Scan for the cell matching the given text and deliver its (X, Y) coordinate at center. 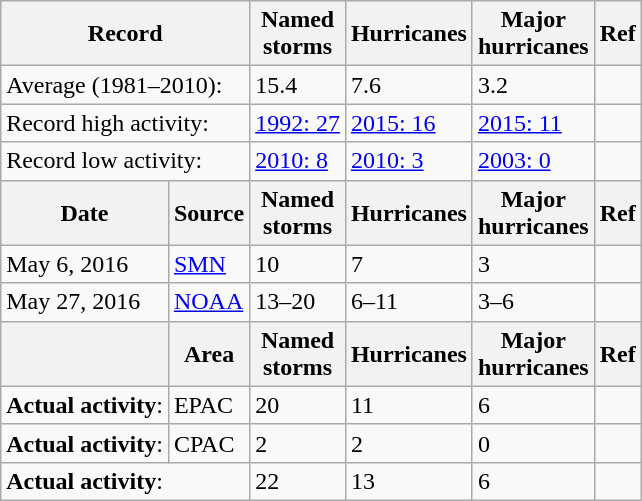
6–11 (408, 302)
Record low activity: (126, 161)
Record (126, 34)
Source (208, 212)
3.2 (533, 85)
2015: 11 (533, 123)
May 27, 2016 (85, 302)
15.4 (298, 85)
May 6, 2016 (85, 264)
22 (298, 481)
7 (408, 264)
CPAC (208, 443)
7.6 (408, 85)
13–20 (298, 302)
2003: 0 (533, 161)
3–6 (533, 302)
Area (208, 354)
EPAC (208, 405)
SMN (208, 264)
2010: 3 (408, 161)
1992: 27 (298, 123)
10 (298, 264)
NOAA (208, 302)
2010: 8 (298, 161)
Record high activity: (126, 123)
0 (533, 443)
Date (85, 212)
3 (533, 264)
Average (1981–2010): (126, 85)
13 (408, 481)
20 (298, 405)
2015: 16 (408, 123)
11 (408, 405)
